Provide the [x, y] coordinate of the cell's center where the given text is located.  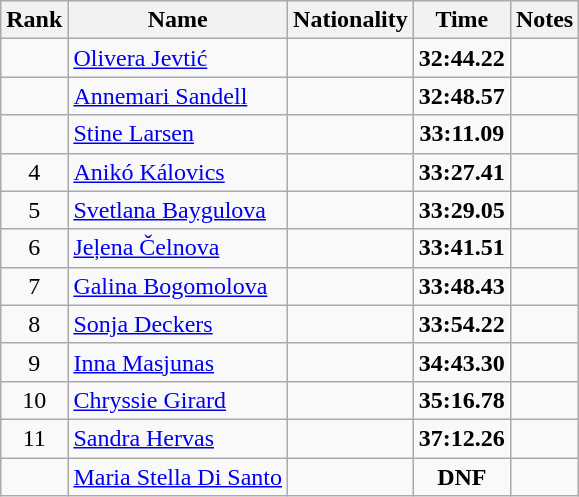
4 [34, 172]
33:27.41 [462, 172]
37:12.26 [462, 438]
7 [34, 286]
Annemari Sandell [178, 96]
35:16.78 [462, 400]
6 [34, 248]
Notes [544, 20]
9 [34, 362]
Maria Stella Di Santo [178, 477]
Time [462, 20]
33:11.09 [462, 134]
Galina Bogomolova [178, 286]
33:29.05 [462, 210]
33:41.51 [462, 248]
Inna Masjunas [178, 362]
Nationality [351, 20]
Jeļena Čelnova [178, 248]
Sandra Hervas [178, 438]
Olivera Jevtić [178, 58]
34:43.30 [462, 362]
Svetlana Baygulova [178, 210]
Sonja Deckers [178, 324]
33:48.43 [462, 286]
Name [178, 20]
33:54.22 [462, 324]
Stine Larsen [178, 134]
DNF [462, 477]
Anikó Kálovics [178, 172]
32:48.57 [462, 96]
32:44.22 [462, 58]
5 [34, 210]
Chryssie Girard [178, 400]
8 [34, 324]
10 [34, 400]
11 [34, 438]
Rank [34, 20]
